Return the [x, y] coordinate for the center point of the cell that contains the specified text.  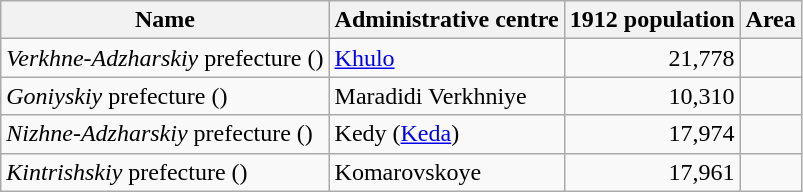
Kedy (Keda) [446, 134]
Verkhne-Adzharskiy prefecture () [165, 58]
Goniyskiy prefecture () [165, 96]
Kintrishskiy prefecture () [165, 172]
Khulo [446, 58]
10,310 [652, 96]
Maradidi Verkhniye [446, 96]
17,961 [652, 172]
Nizhne-Adzharskiy prefecture () [165, 134]
Komarovskoye [446, 172]
21,778 [652, 58]
1912 population [652, 20]
Area [770, 20]
Administrative centre [446, 20]
Name [165, 20]
17,974 [652, 134]
